Extract the [x, y] coordinate from the center of the cell holding the provided text.  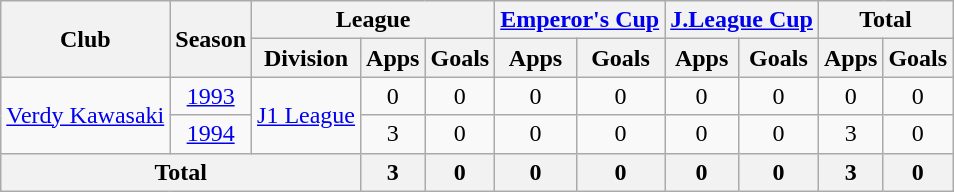
1993 [211, 96]
Verdy Kawasaki [86, 115]
J1 League [306, 115]
J.League Cup [742, 20]
Club [86, 39]
Emperor's Cup [580, 20]
1994 [211, 134]
Season [211, 39]
League [374, 20]
Division [306, 58]
